Search for the cell housing the specified text and yield its (X, Y) center coordinate. 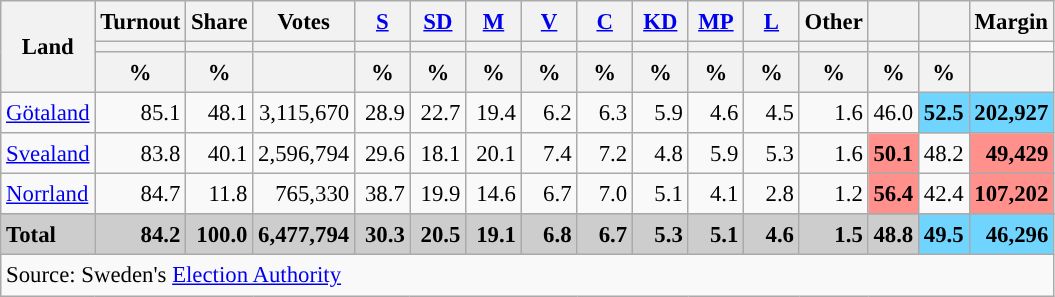
83.8 (140, 154)
18.1 (438, 154)
MP (716, 22)
4.8 (660, 154)
SD (438, 22)
202,927 (1012, 114)
50.1 (893, 154)
46,296 (1012, 234)
14.6 (494, 194)
1.5 (834, 234)
2.8 (772, 194)
84.7 (140, 194)
Turnout (140, 22)
48.8 (893, 234)
C (605, 22)
Source: Sweden's Election Authority (528, 276)
1.2 (834, 194)
56.4 (893, 194)
48.1 (220, 114)
107,202 (1012, 194)
4.5 (772, 114)
19.9 (438, 194)
30.3 (383, 234)
S (383, 22)
765,330 (304, 194)
6,477,794 (304, 234)
7.4 (549, 154)
6.2 (549, 114)
28.9 (383, 114)
Margin (1012, 22)
Total (48, 234)
48.2 (944, 154)
3,115,670 (304, 114)
22.7 (438, 114)
20.1 (494, 154)
2,596,794 (304, 154)
84.2 (140, 234)
L (772, 22)
49,429 (1012, 154)
42.4 (944, 194)
29.6 (383, 154)
7.2 (605, 154)
49.5 (944, 234)
40.1 (220, 154)
52.5 (944, 114)
38.7 (383, 194)
19.1 (494, 234)
20.5 (438, 234)
11.8 (220, 194)
6.8 (549, 234)
Land (48, 47)
V (549, 22)
4.1 (716, 194)
Other (834, 22)
Götaland (48, 114)
KD (660, 22)
Share (220, 22)
85.1 (140, 114)
100.0 (220, 234)
Norrland (48, 194)
7.0 (605, 194)
Svealand (48, 154)
6.3 (605, 114)
19.4 (494, 114)
M (494, 22)
Votes (304, 22)
46.0 (893, 114)
